Return the [X, Y] coordinate for the center point of the cell that contains the specified text.  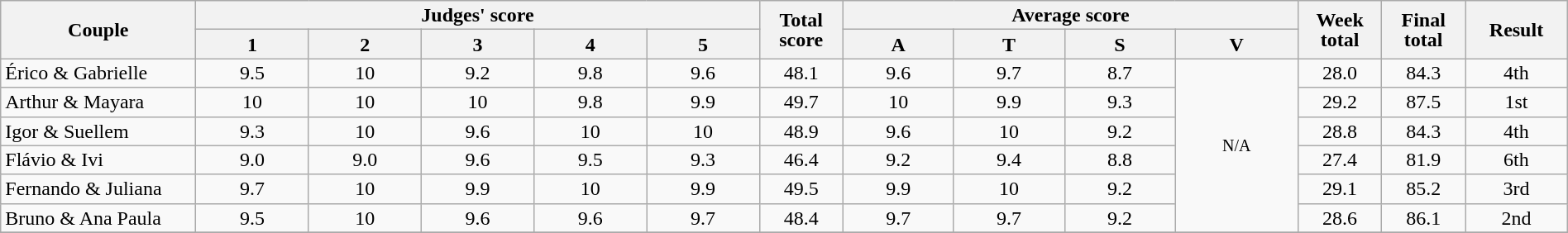
2nd [1517, 218]
Result [1517, 30]
N/A [1237, 145]
29.2 [1340, 102]
T [1009, 45]
Week total [1340, 30]
9.4 [1009, 160]
85.2 [1424, 188]
Bruno & Ana Paula [98, 218]
87.5 [1424, 102]
Judges' score [478, 15]
4 [590, 45]
28.8 [1340, 131]
6th [1517, 160]
Fernando & Juliana [98, 188]
V [1237, 45]
49.5 [801, 188]
28.6 [1340, 218]
48.4 [801, 218]
2 [365, 45]
Couple [98, 30]
S [1120, 45]
48.9 [801, 131]
28.0 [1340, 73]
8.7 [1120, 73]
Igor & Suellem [98, 131]
48.1 [801, 73]
27.4 [1340, 160]
Total score [801, 30]
Final total [1424, 30]
Érico & Gabrielle [98, 73]
29.1 [1340, 188]
86.1 [1424, 218]
1 [252, 45]
8.8 [1120, 160]
Average score [1070, 15]
A [898, 45]
46.4 [801, 160]
49.7 [801, 102]
81.9 [1424, 160]
3 [477, 45]
Arthur & Mayara [98, 102]
5 [703, 45]
1st [1517, 102]
Flávio & Ivi [98, 160]
3rd [1517, 188]
